Output the [X, Y] coordinate of the center of the cell containing the given text.  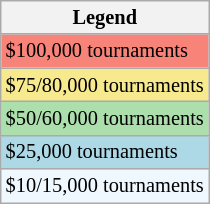
$50/60,000 tournaments [105, 118]
$10/15,000 tournaments [105, 186]
$25,000 tournaments [105, 152]
Legend [105, 17]
$100,000 tournaments [105, 51]
$75/80,000 tournaments [105, 85]
